Capture the cell that displays the provided text and extract its (X, Y) central coordinate. 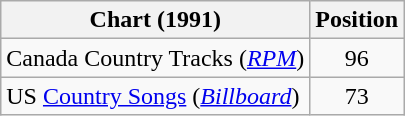
Position (357, 20)
73 (357, 96)
96 (357, 58)
Canada Country Tracks (RPM) (156, 58)
Chart (1991) (156, 20)
US Country Songs (Billboard) (156, 96)
